Capture the cell that displays the provided text and extract its [x, y] central coordinate. 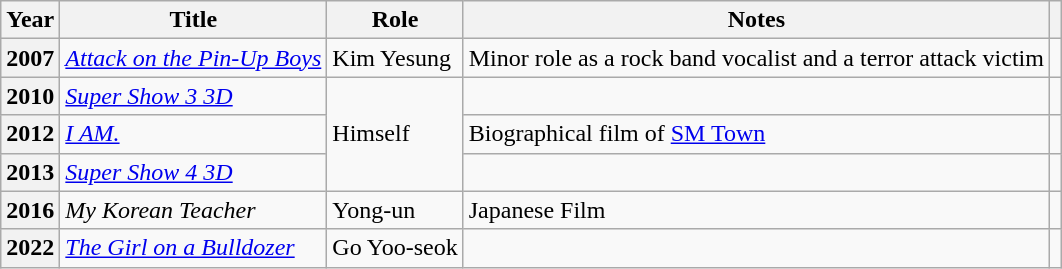
2012 [30, 134]
Go Yoo-seok [395, 248]
Kim Yesung [395, 58]
2010 [30, 96]
Notes [756, 20]
Japanese Film [756, 210]
My Korean Teacher [194, 210]
Super Show 4 3D [194, 172]
Year [30, 20]
Super Show 3 3D [194, 96]
2007 [30, 58]
Attack on the Pin-Up Boys [194, 58]
2022 [30, 248]
I AM. [194, 134]
Role [395, 20]
Biographical film of SM Town [756, 134]
2016 [30, 210]
Himself [395, 134]
Yong-un [395, 210]
2013 [30, 172]
Minor role as a rock band vocalist and a terror attack victim [756, 58]
The Girl on a Bulldozer [194, 248]
Title [194, 20]
